Extract the (x, y) coordinate from the center of the cell holding the provided text.  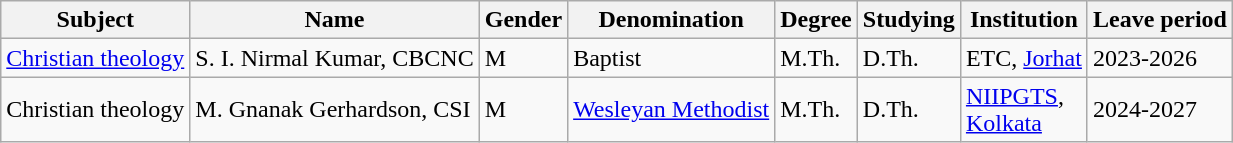
Wesleyan Methodist (672, 110)
ETC, Jorhat (1024, 58)
Institution (1024, 20)
Leave period (1160, 20)
NIIPGTS, Kolkata (1024, 110)
Baptist (672, 58)
M. Gnanak Gerhardson, CSI (334, 110)
2024-2027 (1160, 110)
Name (334, 20)
S. I. Nirmal Kumar, CBCNC (334, 58)
Gender (523, 20)
Degree (816, 20)
2023-2026 (1160, 58)
Studying (908, 20)
Subject (96, 20)
Denomination (672, 20)
